Detect which cell encompasses the target text, then output its (X, Y) center coordinate. 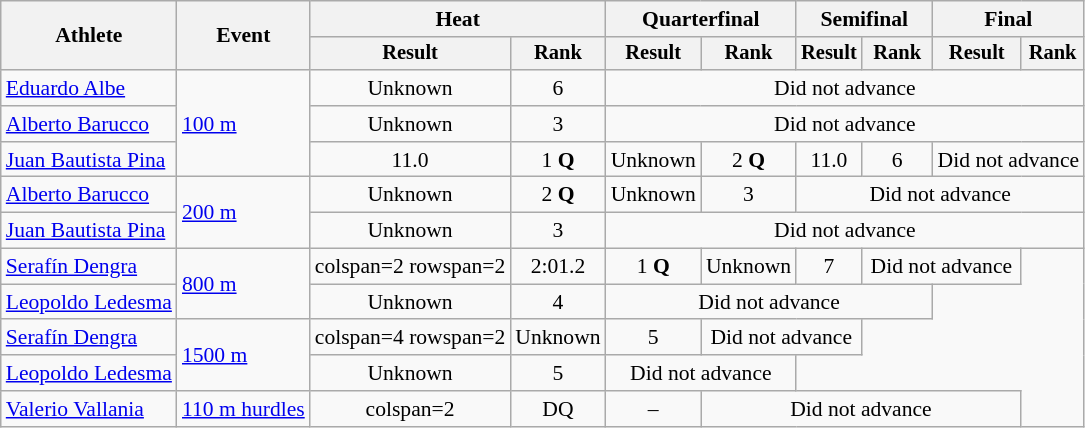
Final (1009, 19)
Athlete (89, 36)
Eduardo Albe (89, 88)
Valerio Vallania (89, 409)
Event (244, 36)
7 (829, 267)
800 m (244, 284)
– (654, 409)
colspan=2 rowspan=2 (410, 267)
colspan=4 rowspan=2 (410, 338)
4 (558, 302)
1500 m (244, 356)
colspan=2 (410, 409)
Heat (458, 19)
Semifinal (864, 19)
DQ (558, 409)
200 m (244, 212)
Quarterfinal (702, 19)
2:01.2 (558, 267)
110 m hurdles (244, 409)
100 m (244, 124)
